Scan for the cell matching the given text and deliver its [x, y] coordinate at center. 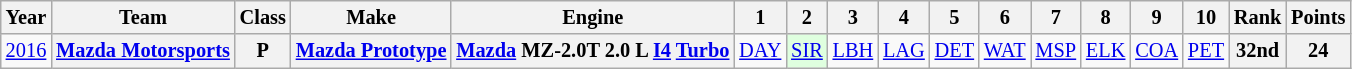
Rank [1258, 17]
Class [263, 17]
LAG [904, 51]
LBH [853, 51]
4 [904, 17]
2 [806, 17]
Mazda Prototype [371, 51]
Mazda Motorsports [143, 51]
DET [954, 51]
6 [1005, 17]
3 [853, 17]
8 [1106, 17]
5 [954, 17]
Make [371, 17]
32nd [1258, 51]
1 [760, 17]
9 [1156, 17]
SIR [806, 51]
ELK [1106, 51]
DAY [760, 51]
COA [1156, 51]
MSP [1056, 51]
7 [1056, 17]
PET [1206, 51]
10 [1206, 17]
P [263, 51]
Engine [592, 17]
WAT [1005, 51]
Team [143, 17]
24 [1318, 51]
2016 [26, 51]
Year [26, 17]
Mazda MZ-2.0T 2.0 L I4 Turbo [592, 51]
Points [1318, 17]
